Provide the (X, Y) coordinate of the cell's center where the given text is located.  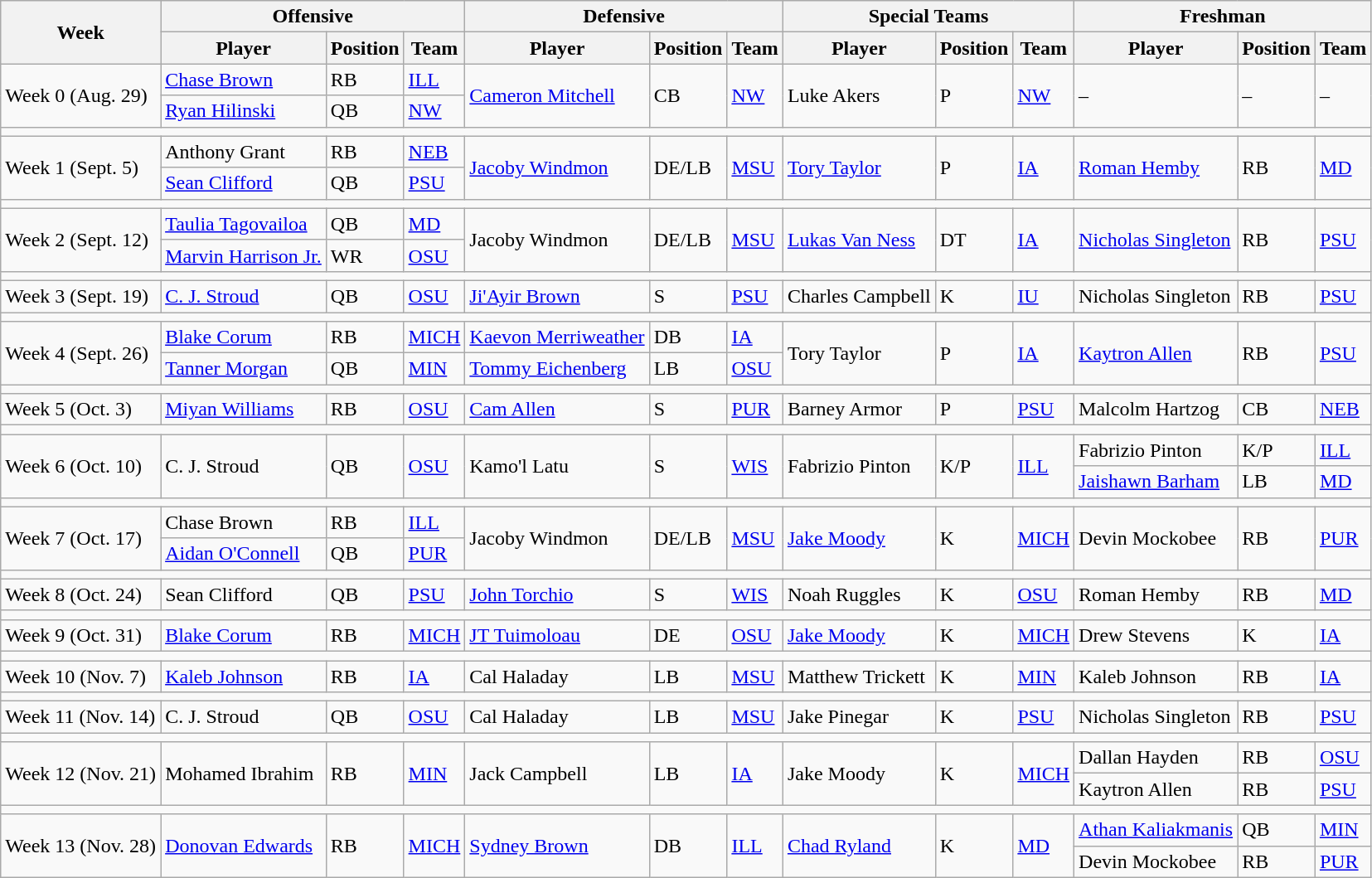
Lukas Van Ness (859, 240)
Week 1 (Sept. 5) (81, 167)
DE (688, 635)
Aidan O'Connell (244, 554)
Week 2 (Sept. 12) (81, 240)
Week 4 (Sept. 26) (81, 353)
Drew Stevens (1156, 635)
Week 10 (Nov. 7) (81, 676)
Taulia Tagovailoa (244, 224)
Jake Pinegar (859, 717)
IU (1044, 296)
Week 11 (Nov. 14) (81, 717)
Jaishawn Barham (1156, 482)
Week 0 (Aug. 29) (81, 95)
Tanner Morgan (244, 369)
DT (974, 240)
Week 6 (Oct. 10) (81, 466)
Ji'Ayir Brown (557, 296)
Malcolm Hartzog (1156, 410)
JT Tuimoloau (557, 635)
Week (81, 32)
Kaevon Merriweather (557, 337)
Freshman (1223, 17)
Kamo'l Latu (557, 466)
Cam Allen (557, 410)
John Torchio (557, 594)
Cameron Mitchell (557, 95)
Defensive (624, 17)
Donovan Edwards (244, 846)
Week 13 (Nov. 28) (81, 846)
Sydney Brown (557, 846)
Noah Ruggles (859, 594)
Week 12 (Nov. 21) (81, 774)
Week 8 (Oct. 24) (81, 594)
Mohamed Ibrahim (244, 774)
Week 9 (Oct. 31) (81, 635)
Matthew Trickett (859, 676)
Miyan Williams (244, 410)
Marvin Harrison Jr. (244, 255)
Week 3 (Sept. 19) (81, 296)
Week 5 (Oct. 3) (81, 410)
Ryan Hilinski (244, 111)
Week 7 (Oct. 17) (81, 538)
WR (365, 255)
Athan Kaliakmanis (1156, 830)
Offensive (313, 17)
Special Teams (928, 17)
Barney Armor (859, 410)
Dallan Hayden (1156, 758)
Jack Campbell (557, 774)
Tommy Eichenberg (557, 369)
Luke Akers (859, 95)
Chad Ryland (859, 846)
Anthony Grant (244, 152)
Charles Campbell (859, 296)
